Determine the [X, Y] coordinate at the center of the cell enclosing the given text.  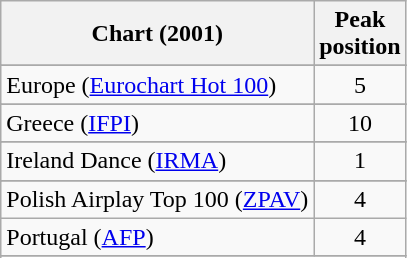
5 [360, 85]
Greece (IFPI) [158, 123]
Chart (2001) [158, 34]
Polish Airplay Top 100 (ZPAV) [158, 199]
10 [360, 123]
1 [360, 161]
Europe (Eurochart Hot 100) [158, 85]
Portugal (AFP) [158, 237]
Ireland Dance (IRMA) [158, 161]
Peakposition [360, 34]
